Return (X, Y) of the center of cell containing provided text 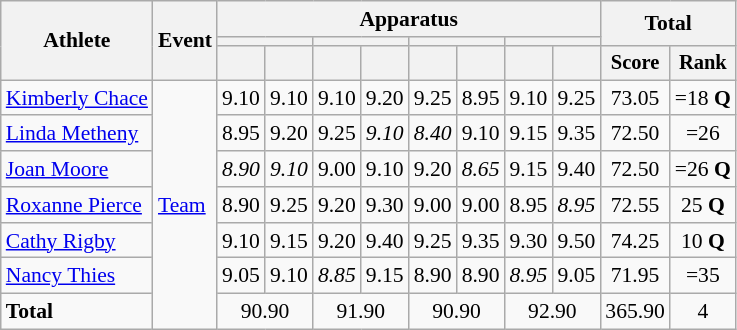
72.55 (634, 205)
=26 Q (703, 169)
71.95 (634, 276)
Cathy Rigby (77, 241)
73.05 (634, 98)
92.90 (552, 312)
91.90 (361, 312)
8.65 (481, 169)
8.40 (433, 134)
=18 Q (703, 98)
9.50 (576, 241)
Apparatus (408, 19)
25 Q (703, 205)
10 Q (703, 241)
=26 (703, 134)
Roxanne Pierce (77, 205)
Athlete (77, 40)
Nancy Thies (77, 276)
Joan Moore (77, 169)
74.25 (634, 241)
Linda Metheny (77, 134)
=35 (703, 276)
Event (185, 40)
Team (185, 204)
8.85 (337, 276)
Kimberly Chace (77, 98)
365.90 (634, 312)
4 (703, 312)
Score (634, 63)
Rank (703, 63)
